Identify which cell holds the provided text, then report its [X, Y] central coordinate. 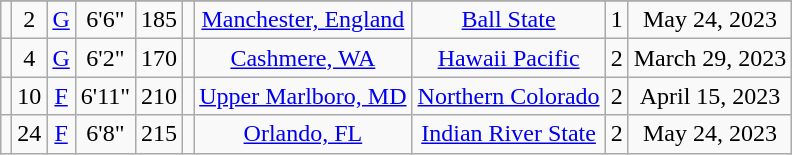
March 29, 2023 [710, 58]
Hawaii Pacific [508, 58]
215 [160, 134]
1 [616, 20]
Cashmere, WA [303, 58]
6'8" [105, 134]
24 [30, 134]
10 [30, 96]
6'2" [105, 58]
185 [160, 20]
6'11" [105, 96]
Orlando, FL [303, 134]
Indian River State [508, 134]
April 15, 2023 [710, 96]
170 [160, 58]
6'6" [105, 20]
Upper Marlboro, MD [303, 96]
Northern Colorado [508, 96]
Ball State [508, 20]
210 [160, 96]
4 [30, 58]
Manchester, England [303, 20]
